Scan for the cell matching the given text and deliver its [X, Y] coordinate at center. 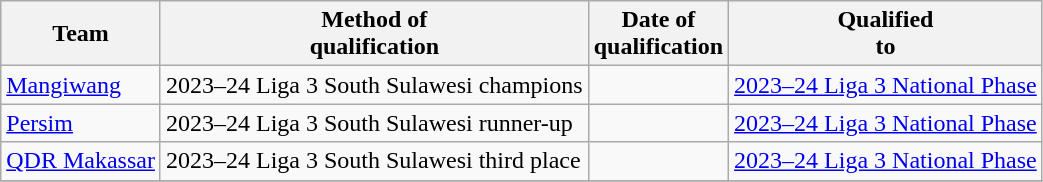
2023–24 Liga 3 South Sulawesi third place [374, 161]
Method of qualification [374, 34]
Mangiwang [81, 85]
2023–24 Liga 3 South Sulawesi champions [374, 85]
Team [81, 34]
QDR Makassar [81, 161]
Persim [81, 123]
Date of qualification [658, 34]
Qualified to [886, 34]
2023–24 Liga 3 South Sulawesi runner-up [374, 123]
